Determine the (x, y) coordinate at the center of the cell enclosing the given text.  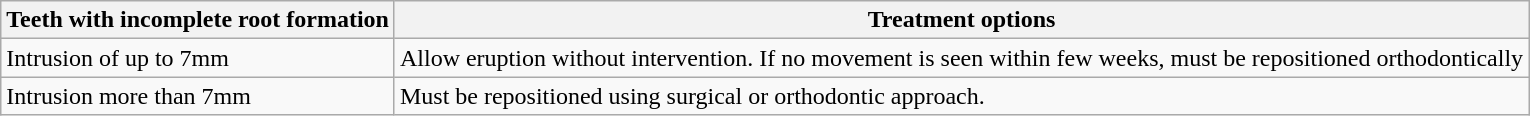
Allow eruption without intervention. If no movement is seen within few weeks, must be repositioned orthodontically (961, 58)
Must be repositioned using surgical or orthodontic approach. (961, 96)
Intrusion more than 7mm (198, 96)
Treatment options (961, 20)
Teeth with incomplete root formation (198, 20)
Intrusion of up to 7mm (198, 58)
